Return the (x, y) coordinate for the center point of the cell that contains the specified text.  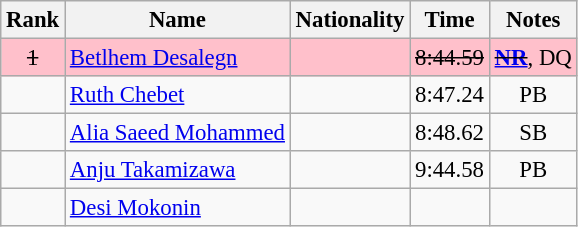
Alia Saeed Mohammed (178, 133)
1 (33, 58)
8:48.62 (450, 133)
Name (178, 20)
9:44.58 (450, 170)
8:44.59 (450, 58)
Betlhem Desalegn (178, 58)
Desi Mokonin (178, 208)
Notes (533, 20)
Ruth Chebet (178, 95)
Time (450, 20)
Rank (33, 20)
SB (533, 133)
Anju Takamizawa (178, 170)
Nationality (350, 20)
8:47.24 (450, 95)
NR, DQ (533, 58)
